Return (X, Y) of the center of cell containing provided text 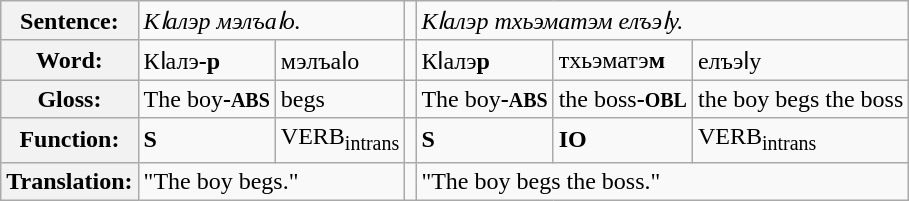
Кӏалэр тхьэматэм елъэӏу. (662, 21)
елъэӏу (800, 60)
Кӏалэ-р (206, 60)
Кӏалэр мэлъаӏо. (272, 21)
Gloss: (70, 99)
Word: (70, 60)
мэлъаӏо (340, 60)
Translation: (70, 181)
begs (340, 99)
"The boy begs the boss." (662, 181)
Sentence: (70, 21)
the boy begs the boss (800, 99)
тхьэматэм (622, 60)
IO (622, 140)
the boss-OBL (622, 99)
Function: (70, 140)
"The boy begs." (272, 181)
Кӏалэр (484, 60)
